Provide the (X, Y) coordinate of the cell's center where the given text is located.  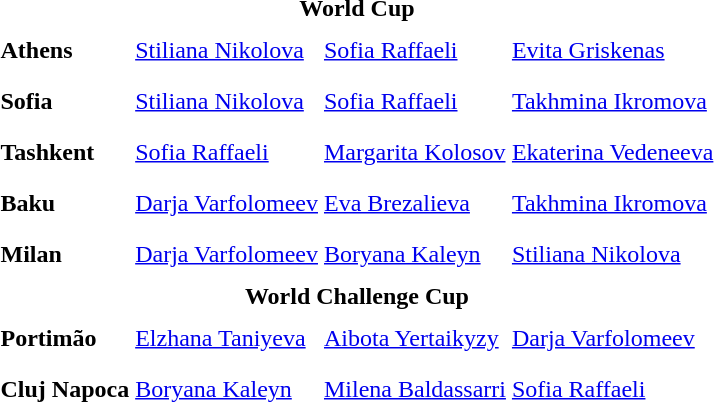
Eva Brezalieva (414, 203)
Boryana Kaleyn (414, 254)
Ekaterina Vedeneeva (612, 152)
Aibota Yertaikyzy (414, 338)
Elzhana Taniyeva (227, 338)
Margarita Kolosov (414, 152)
Evita Griskenas (612, 50)
